From the cell containing the given text, extract its center point as (X, Y) coordinate. 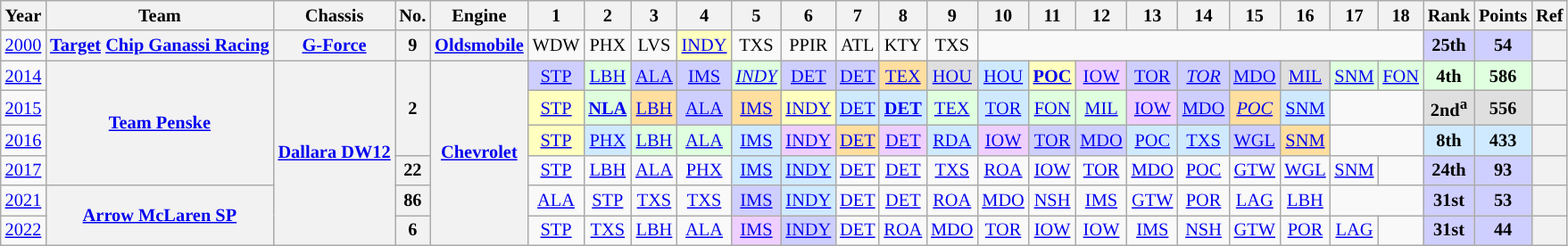
44 (1503, 230)
2000 (23, 45)
8 (903, 15)
3 (654, 15)
12 (1101, 15)
15 (1255, 15)
16 (1305, 15)
18 (1400, 15)
Arrow McLaren SP (159, 216)
8th (1449, 140)
Target Chip Ganassi Racing (159, 45)
Team (159, 15)
ATL (857, 45)
Oldsmobile (478, 45)
NLA (607, 107)
22 (413, 170)
Dallara DW12 (335, 153)
LVS (654, 45)
Year (23, 15)
Chassis (335, 15)
Rank (1449, 15)
13 (1153, 15)
2021 (23, 201)
54 (1503, 45)
11 (1053, 15)
2015 (23, 107)
4 (705, 15)
2017 (23, 170)
Team Penske (159, 123)
433 (1503, 140)
G-Force (335, 45)
5 (756, 15)
Points (1503, 15)
WDW (557, 45)
4th (1449, 76)
Engine (478, 15)
586 (1503, 76)
14 (1203, 15)
No. (413, 15)
2016 (23, 140)
Chevrolet (478, 153)
17 (1355, 15)
10 (1003, 15)
93 (1503, 170)
556 (1503, 107)
2014 (23, 76)
1 (557, 15)
7 (857, 15)
53 (1503, 201)
Ref (1549, 15)
86 (413, 201)
PPIR (809, 45)
2022 (23, 230)
KTY (903, 45)
2nda (1449, 107)
24th (1449, 170)
RDA (951, 140)
25th (1449, 45)
